Scan for the cell matching the given text and deliver its (x, y) coordinate at center. 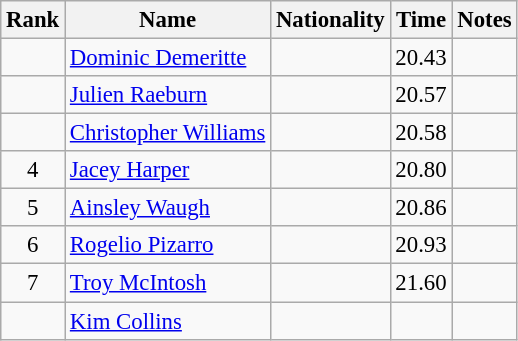
Kim Collins (168, 321)
6 (33, 245)
4 (33, 170)
20.58 (421, 133)
Christopher Williams (168, 133)
5 (33, 208)
20.43 (421, 58)
20.80 (421, 170)
Rank (33, 20)
21.60 (421, 283)
Rogelio Pizarro (168, 245)
20.57 (421, 95)
Nationality (330, 20)
Notes (484, 20)
7 (33, 283)
Julien Raeburn (168, 95)
20.86 (421, 208)
Troy McIntosh (168, 283)
20.93 (421, 245)
Ainsley Waugh (168, 208)
Name (168, 20)
Jacey Harper (168, 170)
Time (421, 20)
Dominic Demeritte (168, 58)
